Search for the cell housing the specified text and yield its (X, Y) center coordinate. 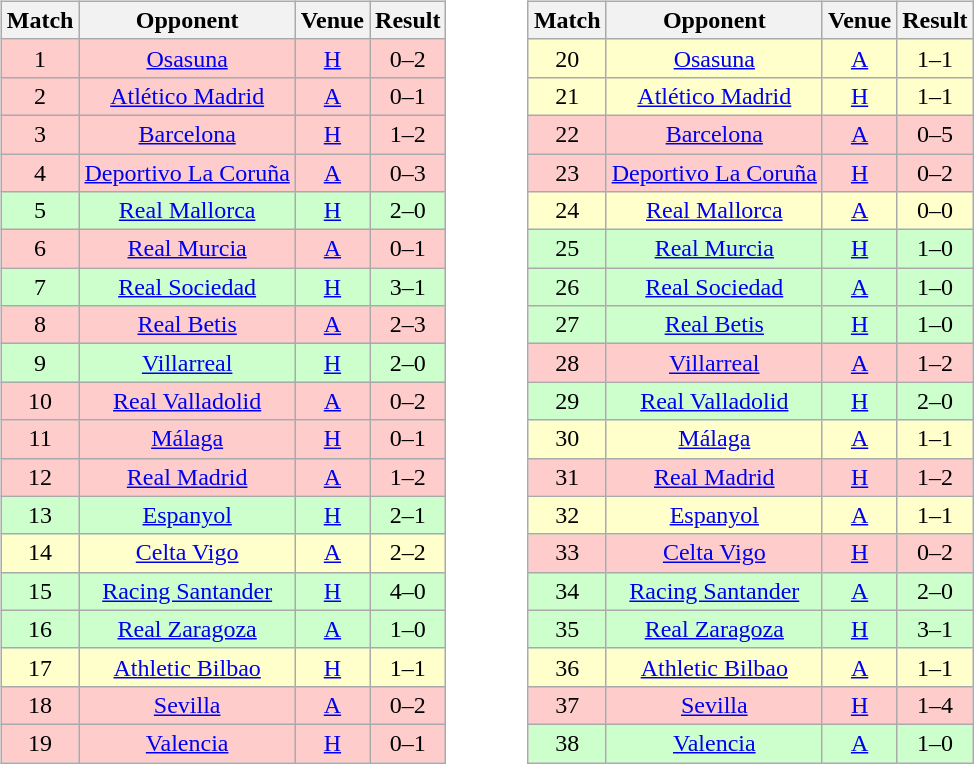
29 (567, 401)
24 (567, 211)
12 (40, 477)
2–1 (408, 515)
8 (40, 325)
17 (40, 667)
26 (567, 287)
23 (567, 173)
37 (567, 705)
2–2 (408, 553)
10 (40, 401)
36 (567, 667)
5 (40, 211)
38 (567, 743)
19 (40, 743)
25 (567, 249)
33 (567, 553)
13 (40, 515)
30 (567, 439)
4–0 (408, 591)
34 (567, 591)
21 (567, 96)
28 (567, 363)
4 (40, 173)
0–3 (408, 173)
6 (40, 249)
15 (40, 591)
2–3 (408, 325)
0–5 (935, 134)
18 (40, 705)
22 (567, 134)
31 (567, 477)
0–0 (935, 211)
1 (40, 58)
32 (567, 515)
9 (40, 363)
3 (40, 134)
27 (567, 325)
11 (40, 439)
14 (40, 553)
35 (567, 629)
7 (40, 287)
16 (40, 629)
2 (40, 96)
1–4 (935, 705)
20 (567, 58)
